Detect which cell encompasses the target text, then output its (X, Y) center coordinate. 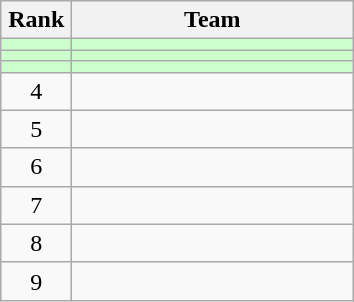
8 (36, 243)
Team (212, 20)
6 (36, 167)
4 (36, 91)
5 (36, 129)
9 (36, 281)
Rank (36, 20)
7 (36, 205)
